Find where the given text appears and provide that cell's center as [X, Y] coordinate. 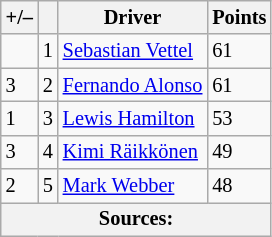
48 [239, 186]
53 [239, 118]
+/– [20, 17]
Lewis Hamilton [133, 118]
4 [48, 152]
Points [239, 17]
49 [239, 152]
Mark Webber [133, 186]
Kimi Räikkönen [133, 152]
Fernando Alonso [133, 85]
Sebastian Vettel [133, 51]
Sources: [136, 219]
Driver [133, 17]
5 [48, 186]
